For the text-containing cell, return its midpoint in (x, y) coordinate format. 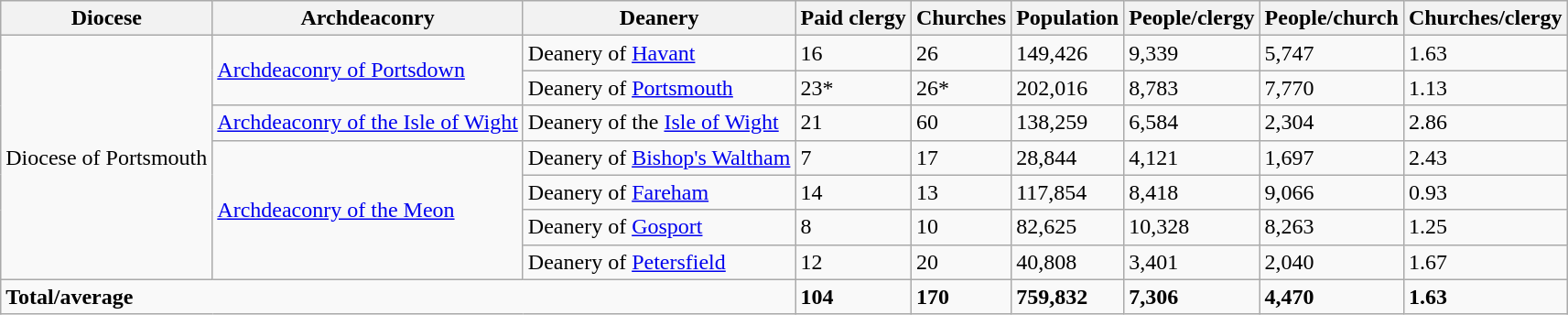
9,066 (1331, 192)
Total/average (398, 297)
8,418 (1192, 192)
Deanery of the Isle of Wight (659, 123)
8,263 (1331, 227)
14 (853, 192)
Deanery of Bishop's Waltham (659, 157)
Population (1067, 18)
7 (853, 157)
16 (853, 53)
4,121 (1192, 157)
8,783 (1192, 88)
202,016 (1067, 88)
170 (961, 297)
5,747 (1331, 53)
Deanery of Fareham (659, 192)
People/church (1331, 18)
4,470 (1331, 297)
7,306 (1192, 297)
9,339 (1192, 53)
10,328 (1192, 227)
1.13 (1485, 88)
60 (961, 123)
1.25 (1485, 227)
3,401 (1192, 262)
82,625 (1067, 227)
10 (961, 227)
1.67 (1485, 262)
20 (961, 262)
21 (853, 123)
Deanery (659, 18)
7,770 (1331, 88)
8 (853, 227)
Diocese (106, 18)
12 (853, 262)
1,697 (1331, 157)
Archdeaconry of the Isle of Wight (368, 123)
13 (961, 192)
0.93 (1485, 192)
138,259 (1067, 123)
23* (853, 88)
Deanery of Petersfield (659, 262)
104 (853, 297)
2,040 (1331, 262)
Paid clergy (853, 18)
28,844 (1067, 157)
17 (961, 157)
759,832 (1067, 297)
2.43 (1485, 157)
Churches/clergy (1485, 18)
People/clergy (1192, 18)
149,426 (1067, 53)
40,808 (1067, 262)
2,304 (1331, 123)
Archdeaconry (368, 18)
Archdeaconry of the Meon (368, 210)
2.86 (1485, 123)
26 (961, 53)
Archdeaconry of Portsdown (368, 71)
Deanery of Portsmouth (659, 88)
Deanery of Havant (659, 53)
26* (961, 88)
Deanery of Gosport (659, 227)
6,584 (1192, 123)
Diocese of Portsmouth (106, 157)
Churches (961, 18)
117,854 (1067, 192)
